Find where the given text appears and provide that cell's center as [x, y] coordinate. 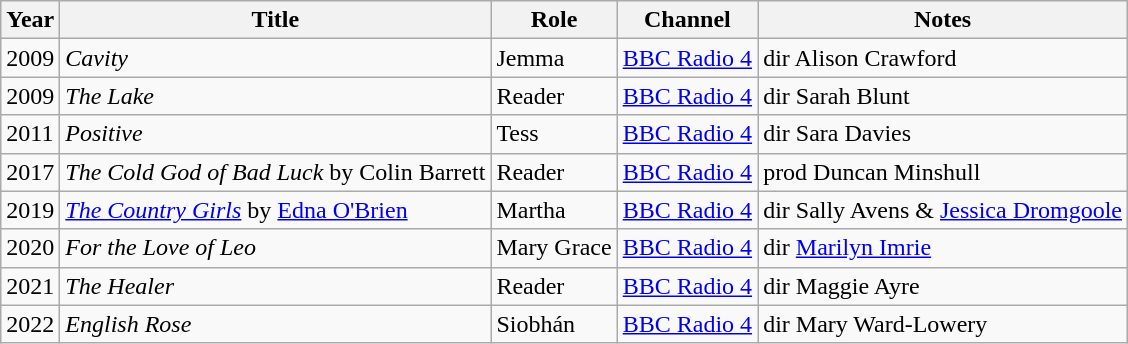
2020 [30, 248]
Tess [554, 134]
dir Sally Avens & Jessica Dromgoole [943, 210]
2022 [30, 324]
Cavity [276, 58]
Channel [687, 20]
The Country Girls by Edna O'Brien [276, 210]
Mary Grace [554, 248]
Role [554, 20]
prod Duncan Minshull [943, 172]
The Lake [276, 96]
Positive [276, 134]
dir Maggie Ayre [943, 286]
Year [30, 20]
2011 [30, 134]
For the Love of Leo [276, 248]
2017 [30, 172]
dir Sarah Blunt [943, 96]
Martha [554, 210]
Jemma [554, 58]
English Rose [276, 324]
2019 [30, 210]
dir Alison Crawford [943, 58]
dir Sara Davies [943, 134]
The Cold God of Bad Luck by Colin Barrett [276, 172]
Notes [943, 20]
dir Marilyn Imrie [943, 248]
dir Mary Ward-Lowery [943, 324]
The Healer [276, 286]
2021 [30, 286]
Title [276, 20]
Siobhán [554, 324]
